Find where the given text appears and provide that cell's center as [X, Y] coordinate. 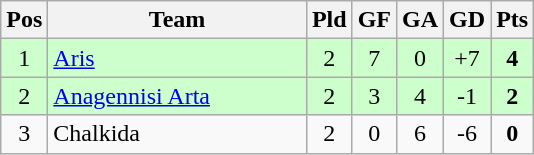
Aris [178, 58]
1 [24, 58]
Pld [329, 20]
+7 [468, 58]
Anagennisi Arta [178, 96]
Pos [24, 20]
GD [468, 20]
7 [374, 58]
-1 [468, 96]
GA [420, 20]
Chalkida [178, 134]
Pts [512, 20]
6 [420, 134]
Team [178, 20]
GF [374, 20]
-6 [468, 134]
